Locate the cell with the specified text and output its [x, y] center coordinate. 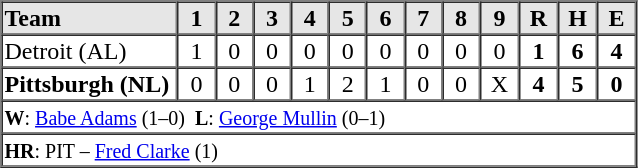
H [578, 18]
W: Babe Adams (1–0) L: George Mullin (0–1) [319, 116]
8 [461, 18]
7 [423, 18]
Team [90, 18]
9 [500, 18]
R [538, 18]
3 [272, 18]
HR: PIT – Fred Clarke (1) [319, 150]
E [616, 18]
Pittsburgh (NL) [90, 84]
X [500, 84]
Detroit (AL) [90, 50]
